Provide the (X, Y) coordinate of the cell's center where the given text is located.  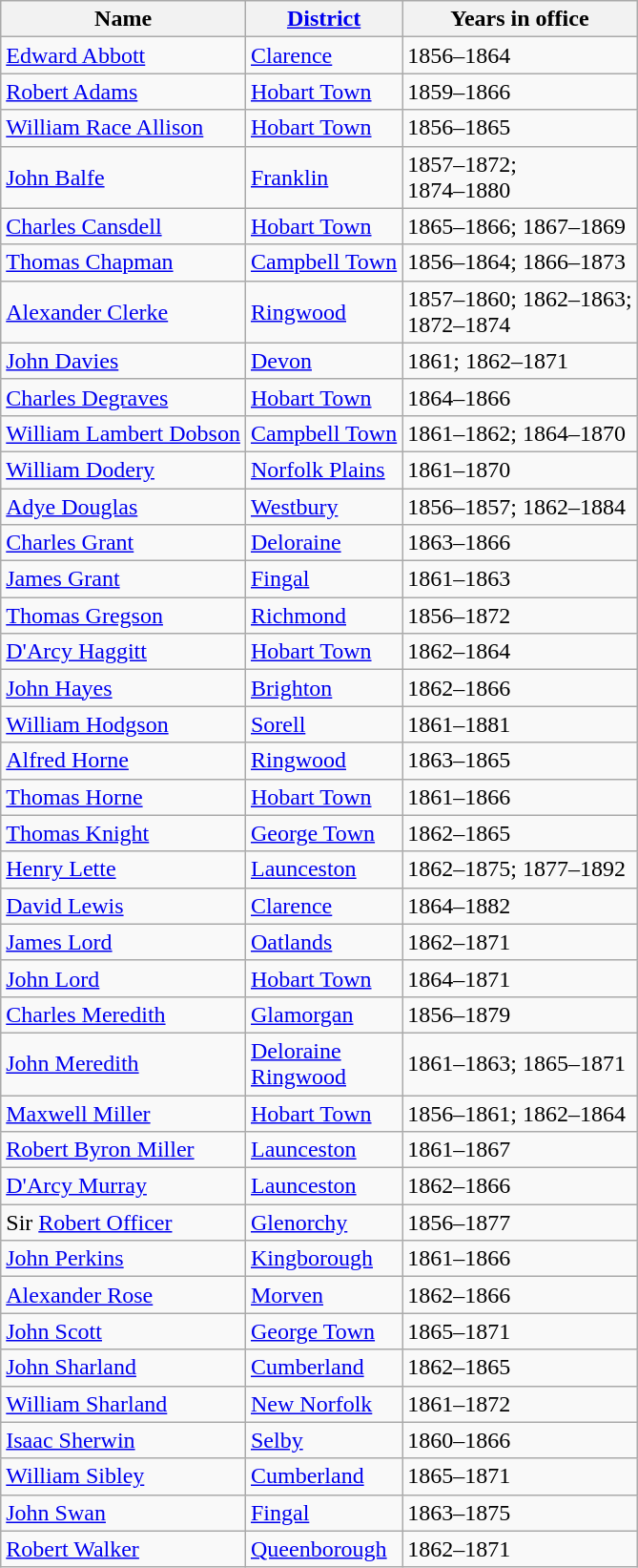
John Scott (124, 1331)
Thomas Knight (124, 833)
1861; 1862–1871 (520, 361)
1856–1865 (520, 128)
1864–1871 (520, 978)
1864–1866 (520, 397)
William Sharland (124, 1404)
1859–1866 (520, 92)
1856–1879 (520, 1014)
Alexander Rose (124, 1295)
New Norfolk (323, 1404)
John Perkins (124, 1259)
Edward Abbott (124, 55)
1865–1866; 1867–1869 (520, 226)
1861–1867 (520, 1150)
Selby (323, 1440)
William Race Allison (124, 128)
DeloraineRingwood (323, 1063)
Sorell (323, 724)
James Grant (124, 579)
1863–1865 (520, 761)
Brighton (323, 688)
James Lord (124, 942)
Robert Byron Miller (124, 1150)
Sir Robert Officer (124, 1223)
1860–1866 (520, 1440)
Alexander Clerke (124, 311)
1856–1861; 1862–1864 (520, 1114)
Thomas Chapman (124, 262)
Alfred Horne (124, 761)
Oatlands (323, 942)
Charles Meredith (124, 1014)
John Sharland (124, 1368)
Devon (323, 361)
1856–1877 (520, 1223)
1856–1857; 1862–1884 (520, 507)
Robert Adams (124, 92)
John Davies (124, 361)
1862–1875; 1877–1892 (520, 869)
1857–1872;1874–1880 (520, 178)
1856–1872 (520, 616)
John Meredith (124, 1063)
William Sibley (124, 1476)
1861–1870 (520, 470)
Henry Lette (124, 869)
District (323, 19)
Robert Walker (124, 1549)
1856–1864; 1866–1873 (520, 262)
Charles Cansdell (124, 226)
D'Arcy Murray (124, 1186)
John Balfe (124, 178)
William Dodery (124, 470)
William Hodgson (124, 724)
Norfolk Plains (323, 470)
Isaac Sherwin (124, 1440)
Charles Degraves (124, 397)
Richmond (323, 616)
David Lewis (124, 906)
Thomas Gregson (124, 616)
Adye Douglas (124, 507)
Morven (323, 1295)
Franklin (323, 178)
Queenborough (323, 1549)
1861–1863 (520, 579)
1857–1860; 1862–1863;1872–1874 (520, 311)
1861–1872 (520, 1404)
Glamorgan (323, 1014)
D'Arcy Haggitt (124, 652)
1861–1881 (520, 724)
John Lord (124, 978)
1861–1863; 1865–1871 (520, 1063)
1863–1875 (520, 1513)
John Swan (124, 1513)
Name (124, 19)
Glenorchy (323, 1223)
Years in office (520, 19)
1856–1864 (520, 55)
William Lambert Dobson (124, 433)
1861–1862; 1864–1870 (520, 433)
1863–1866 (520, 543)
1864–1882 (520, 906)
Westbury (323, 507)
John Hayes (124, 688)
1862–1864 (520, 652)
Charles Grant (124, 543)
Kingborough (323, 1259)
Deloraine (323, 543)
Thomas Horne (124, 797)
Maxwell Miller (124, 1114)
